Scan for the cell matching the given text and deliver its [x, y] coordinate at center. 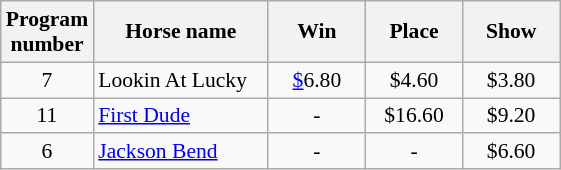
First Dude [180, 116]
$16.60 [414, 116]
11 [47, 116]
Place [414, 32]
Win [316, 32]
$9.20 [512, 116]
$6.60 [512, 152]
7 [47, 80]
Show [512, 32]
Lookin At Lucky [180, 80]
6 [47, 152]
$4.60 [414, 80]
$6.80 [316, 80]
Jackson Bend [180, 152]
Horse name [180, 32]
$3.80 [512, 80]
Program number [47, 32]
